Return [x, y] of the center of cell containing provided text 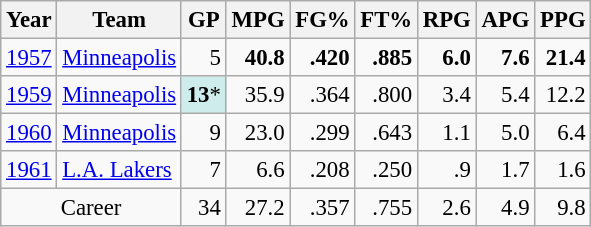
35.9 [258, 95]
1.7 [506, 170]
RPG [446, 20]
FT% [386, 20]
9.8 [563, 208]
1960 [29, 133]
.800 [386, 95]
5.0 [506, 133]
L.A. Lakers [119, 170]
4.9 [506, 208]
.357 [322, 208]
3.4 [446, 95]
34 [204, 208]
.208 [322, 170]
.643 [386, 133]
6.0 [446, 58]
PPG [563, 20]
1957 [29, 58]
6.4 [563, 133]
Career [92, 208]
.420 [322, 58]
.9 [446, 170]
2.6 [446, 208]
APG [506, 20]
Team [119, 20]
GP [204, 20]
5.4 [506, 95]
9 [204, 133]
7 [204, 170]
.299 [322, 133]
1.1 [446, 133]
40.8 [258, 58]
13* [204, 95]
.885 [386, 58]
.755 [386, 208]
Year [29, 20]
21.4 [563, 58]
MPG [258, 20]
1959 [29, 95]
5 [204, 58]
27.2 [258, 208]
7.6 [506, 58]
12.2 [563, 95]
23.0 [258, 133]
6.6 [258, 170]
.364 [322, 95]
.250 [386, 170]
1.6 [563, 170]
FG% [322, 20]
1961 [29, 170]
